For the text-containing cell, return its midpoint in (x, y) coordinate format. 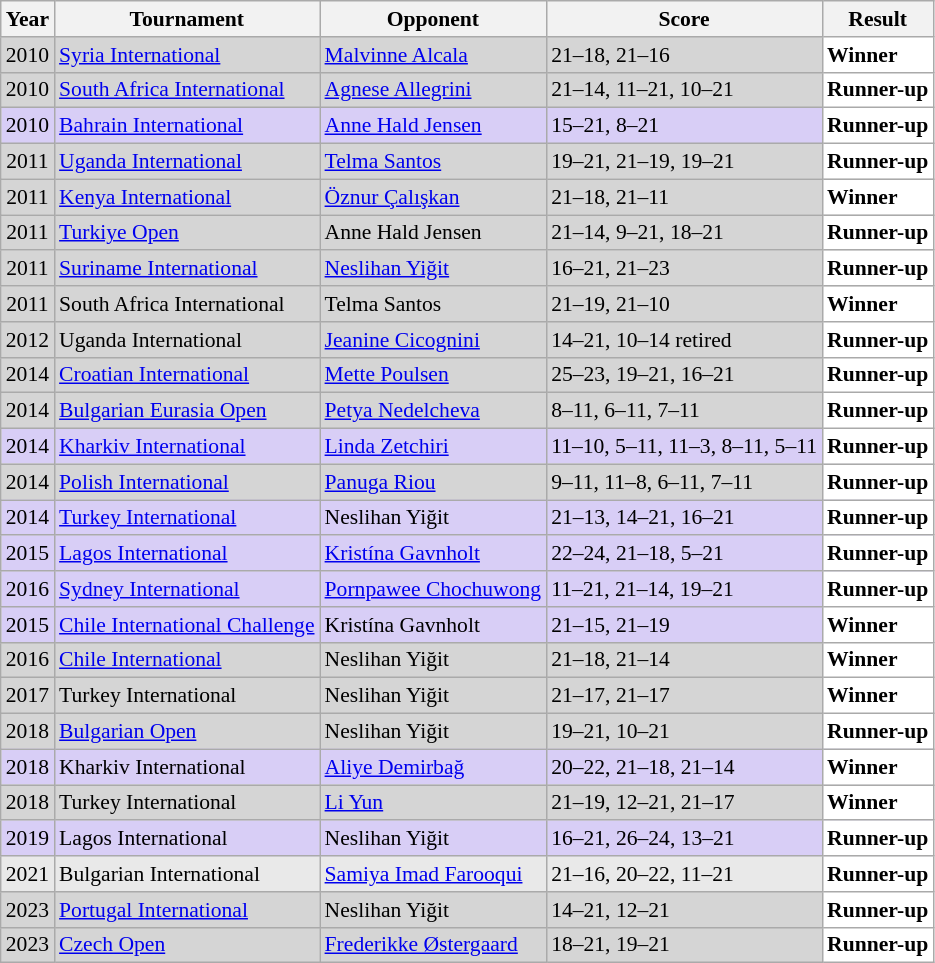
8–11, 6–11, 7–11 (684, 411)
Petya Nedelcheva (434, 411)
Bulgarian Open (187, 732)
14–21, 10–14 retired (684, 340)
Agnese Allegrini (434, 90)
Croatian International (187, 375)
16–21, 26–24, 13–21 (684, 839)
Samiya Imad Farooqui (434, 874)
Sydney International (187, 589)
Score (684, 19)
Pornpawee Chochuwong (434, 589)
Mette Poulsen (434, 375)
Syria International (187, 55)
2017 (28, 696)
Result (878, 19)
2012 (28, 340)
25–23, 19–21, 16–21 (684, 375)
11–10, 5–11, 11–3, 8–11, 5–11 (684, 447)
21–14, 9–21, 18–21 (684, 233)
Li Yun (434, 803)
Jeanine Cicognini (434, 340)
16–21, 21–23 (684, 269)
Bulgarian Eurasia Open (187, 411)
22–24, 21–18, 5–21 (684, 554)
11–21, 21–14, 19–21 (684, 589)
Year (28, 19)
21–18, 21–14 (684, 660)
Turkiye Open (187, 233)
Chile International Challenge (187, 625)
14–21, 12–21 (684, 910)
2019 (28, 839)
Chile International (187, 660)
21–19, 21–10 (684, 304)
Portugal International (187, 910)
15–21, 8–21 (684, 126)
18–21, 19–21 (684, 945)
20–22, 21–18, 21–14 (684, 767)
21–18, 21–11 (684, 197)
Bahrain International (187, 126)
21–19, 12–21, 21–17 (684, 803)
Frederikke Østergaard (434, 945)
Linda Zetchiri (434, 447)
Czech Open (187, 945)
21–18, 21–16 (684, 55)
19–21, 10–21 (684, 732)
Aliye Demirbağ (434, 767)
Bulgarian International (187, 874)
Kenya International (187, 197)
9–11, 11–8, 6–11, 7–11 (684, 482)
2021 (28, 874)
19–21, 21–19, 19–21 (684, 162)
21–16, 20–22, 11–21 (684, 874)
Malvinne Alcala (434, 55)
Öznur Çalışkan (434, 197)
21–13, 14–21, 16–21 (684, 518)
21–17, 21–17 (684, 696)
Tournament (187, 19)
21–14, 11–21, 10–21 (684, 90)
Polish International (187, 482)
Suriname International (187, 269)
21–15, 21–19 (684, 625)
Opponent (434, 19)
Panuga Riou (434, 482)
